Determine the (X, Y) coordinate at the center of the cell enclosing the given text.  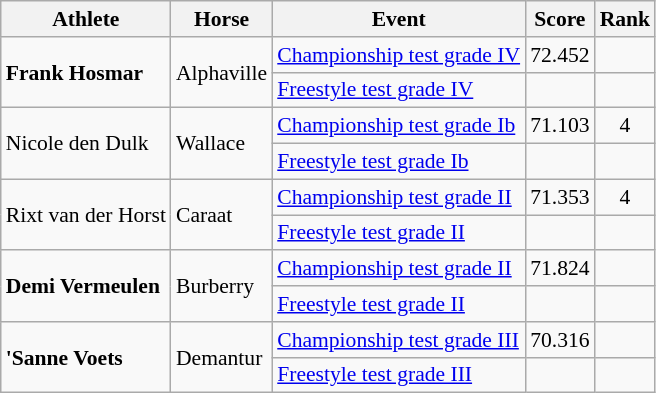
'Sanne Voets (86, 358)
Athlete (86, 19)
Freestyle test grade IV (398, 90)
Rixt van der Horst (86, 214)
Horse (222, 19)
Score (560, 19)
72.452 (560, 55)
71.103 (560, 126)
Freestyle test grade III (398, 375)
Frank Hosmar (86, 72)
Caraat (222, 214)
Championship test grade III (398, 340)
Alphaville (222, 72)
Demi Vermeulen (86, 286)
Burberry (222, 286)
Nicole den Dulk (86, 144)
Event (398, 19)
Rank (626, 19)
71.824 (560, 269)
Championship test grade Ib (398, 126)
71.353 (560, 197)
70.316 (560, 340)
Wallace (222, 144)
Freestyle test grade Ib (398, 162)
Demantur (222, 358)
Championship test grade IV (398, 55)
